Find where the given text appears and provide that cell's center as (x, y) coordinate. 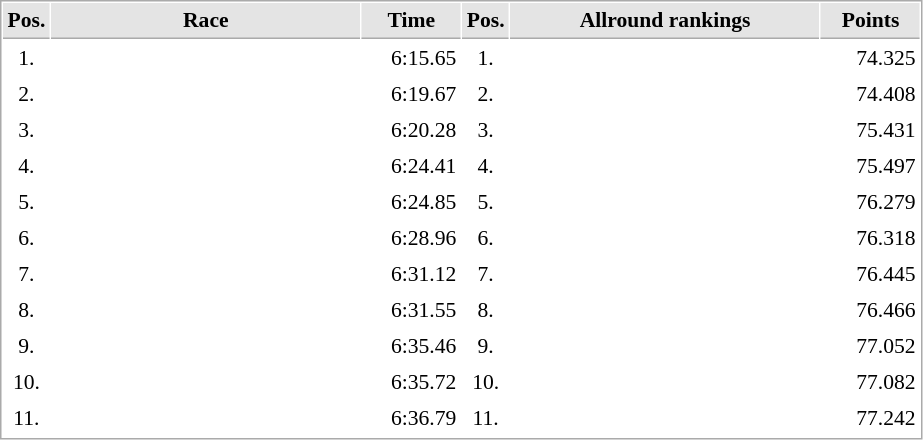
6:24.85 (412, 201)
6:19.67 (412, 93)
6:15.65 (412, 57)
Allround rankings (666, 21)
6:28.96 (412, 237)
6:24.41 (412, 165)
6:31.55 (412, 309)
77.242 (870, 417)
75.431 (870, 129)
77.082 (870, 381)
76.445 (870, 273)
Race (206, 21)
74.408 (870, 93)
Points (870, 21)
77.052 (870, 345)
6:36.79 (412, 417)
6:35.46 (412, 345)
76.466 (870, 309)
Time (412, 21)
76.279 (870, 201)
6:31.12 (412, 273)
74.325 (870, 57)
76.318 (870, 237)
6:35.72 (412, 381)
75.497 (870, 165)
6:20.28 (412, 129)
